Scan for the cell matching the given text and deliver its (x, y) coordinate at center. 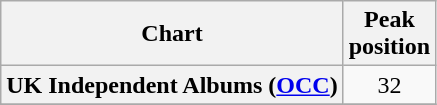
Peakposition (389, 34)
Chart (172, 34)
32 (389, 85)
UK Independent Albums (OCC) (172, 85)
